Identify which cell holds the provided text, then report its (x, y) central coordinate. 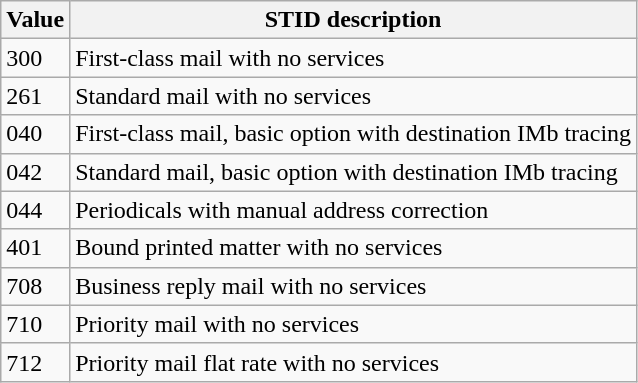
300 (36, 58)
261 (36, 96)
Value (36, 20)
040 (36, 134)
Standard mail, basic option with destination IMb tracing (354, 172)
STID description (354, 20)
First-class mail with no services (354, 58)
710 (36, 324)
042 (36, 172)
Standard mail with no services (354, 96)
708 (36, 286)
Business reply mail with no services (354, 286)
Bound printed matter with no services (354, 248)
Priority mail with no services (354, 324)
Priority mail flat rate with no services (354, 362)
401 (36, 248)
712 (36, 362)
Periodicals with manual address correction (354, 210)
044 (36, 210)
First-class mail, basic option with destination IMb tracing (354, 134)
